Extract the [x, y] coordinate from the center of the cell holding the provided text.  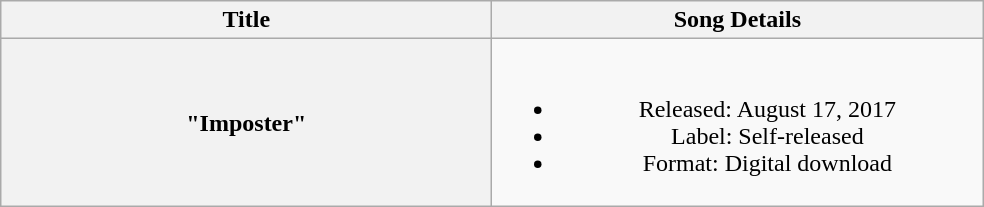
"Imposter" [246, 122]
Title [246, 20]
Released: August 17, 2017Label: Self-releasedFormat: Digital download [738, 122]
Song Details [738, 20]
